Determine the [X, Y] coordinate at the center of the cell enclosing the given text.  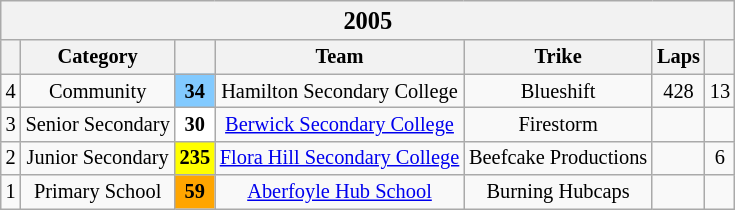
Flora Hill Secondary College [340, 158]
Burning Hubcaps [558, 192]
Laps [678, 57]
Beefcake Productions [558, 158]
6 [720, 158]
34 [195, 91]
Hamilton Secondary College [340, 91]
Blueshift [558, 91]
Trike [558, 57]
2 [11, 158]
Junior Secondary [98, 158]
3 [11, 124]
Berwick Secondary College [340, 124]
59 [195, 192]
30 [195, 124]
13 [720, 91]
Senior Secondary [98, 124]
Primary School [98, 192]
1 [11, 192]
2005 [368, 20]
428 [678, 91]
4 [11, 91]
Community [98, 91]
Category [98, 57]
Aberfoyle Hub School [340, 192]
235 [195, 158]
Firestorm [558, 124]
Team [340, 57]
